Locate the cell with the specified text and output its [x, y] center coordinate. 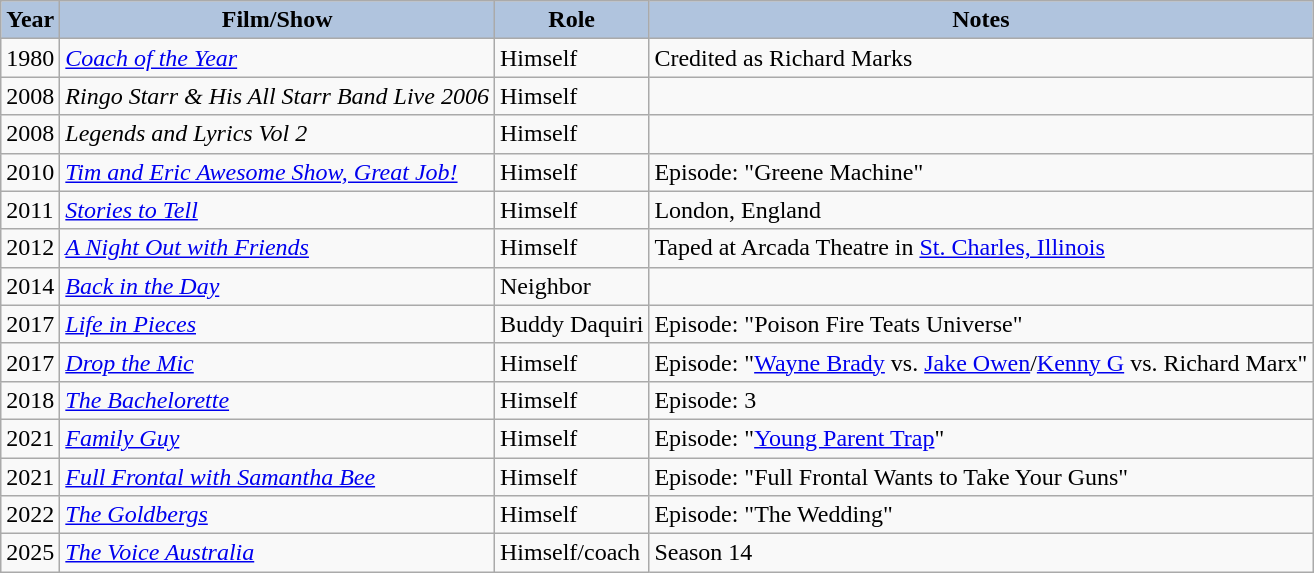
A Night Out with Friends [278, 248]
Full Frontal with Samantha Bee [278, 477]
Season 14 [981, 553]
Stories to Tell [278, 210]
The Bachelorette [278, 400]
1980 [30, 58]
Episode: "Poison Fire Teats Universe" [981, 324]
Legends and Lyrics Vol 2 [278, 134]
2011 [30, 210]
Ringo Starr & His All Starr Band Live 2006 [278, 96]
2014 [30, 286]
Role [571, 20]
Drop the Mic [278, 362]
Episode: "The Wedding" [981, 515]
Taped at Arcada Theatre in St. Charles, Illinois [981, 248]
Coach of the Year [278, 58]
The Voice Australia [278, 553]
Himself/coach [571, 553]
The Goldbergs [278, 515]
Episode: "Wayne Brady vs. Jake Owen/Kenny G vs. Richard Marx" [981, 362]
Credited as Richard Marks [981, 58]
2018 [30, 400]
Episode: 3 [981, 400]
Episode: "Young Parent Trap" [981, 438]
2022 [30, 515]
Tim and Eric Awesome Show, Great Job! [278, 172]
Family Guy [278, 438]
2025 [30, 553]
2010 [30, 172]
Episode: "Full Frontal Wants to Take Your Guns" [981, 477]
Buddy Daquiri [571, 324]
Notes [981, 20]
Life in Pieces [278, 324]
Episode: "Greene Machine" [981, 172]
Film/Show [278, 20]
Back in the Day [278, 286]
London, England [981, 210]
2012 [30, 248]
Neighbor [571, 286]
Year [30, 20]
